Pinpoint the cell where the given text exists, returning its [x, y] midpoint coordinate. 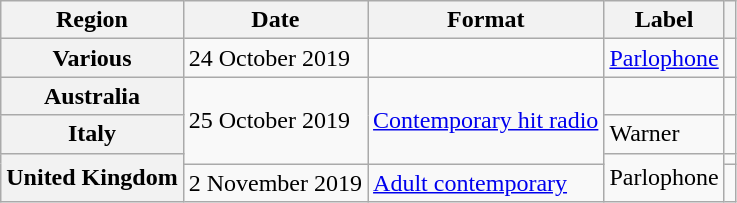
24 October 2019 [275, 58]
Format [486, 20]
Label [664, 20]
Warner [664, 134]
25 October 2019 [275, 120]
Adult contemporary [486, 183]
United Kingdom [92, 178]
Italy [92, 134]
2 November 2019 [275, 183]
Region [92, 20]
Contemporary hit radio [486, 120]
Various [92, 58]
Australia [92, 96]
Date [275, 20]
